Return the [x, y] coordinate for the center point of the cell that contains the specified text.  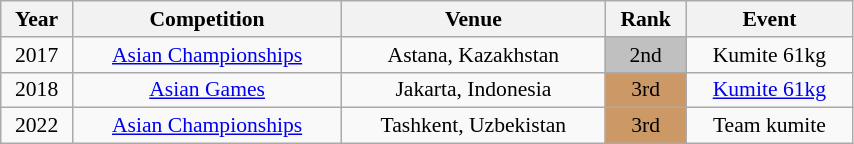
Tashkent, Uzbekistan [474, 126]
Rank [646, 19]
2018 [37, 90]
Asian Games [206, 90]
2nd [646, 55]
Astana, Kazakhstan [474, 55]
Team kumite [769, 126]
2022 [37, 126]
Jakarta, Indonesia [474, 90]
Venue [474, 19]
Event [769, 19]
2017 [37, 55]
Competition [206, 19]
Year [37, 19]
